Identify which cell holds the provided text, then report its [X, Y] central coordinate. 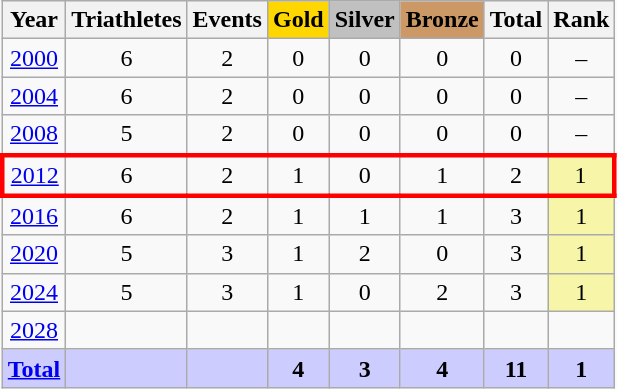
11 [516, 368]
2020 [34, 254]
2012 [34, 174]
Rank [582, 20]
Bronze [442, 20]
2008 [34, 135]
2028 [34, 330]
Year [34, 20]
2004 [34, 96]
Gold [298, 20]
2000 [34, 58]
2016 [34, 216]
Silver [364, 20]
Triathletes [126, 20]
Events [227, 20]
2024 [34, 292]
